Identify which cell holds the provided text, then report its [x, y] central coordinate. 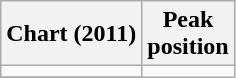
Peakposition [188, 34]
Chart (2011) [72, 34]
